Scan for the cell matching the given text and deliver its [X, Y] coordinate at center. 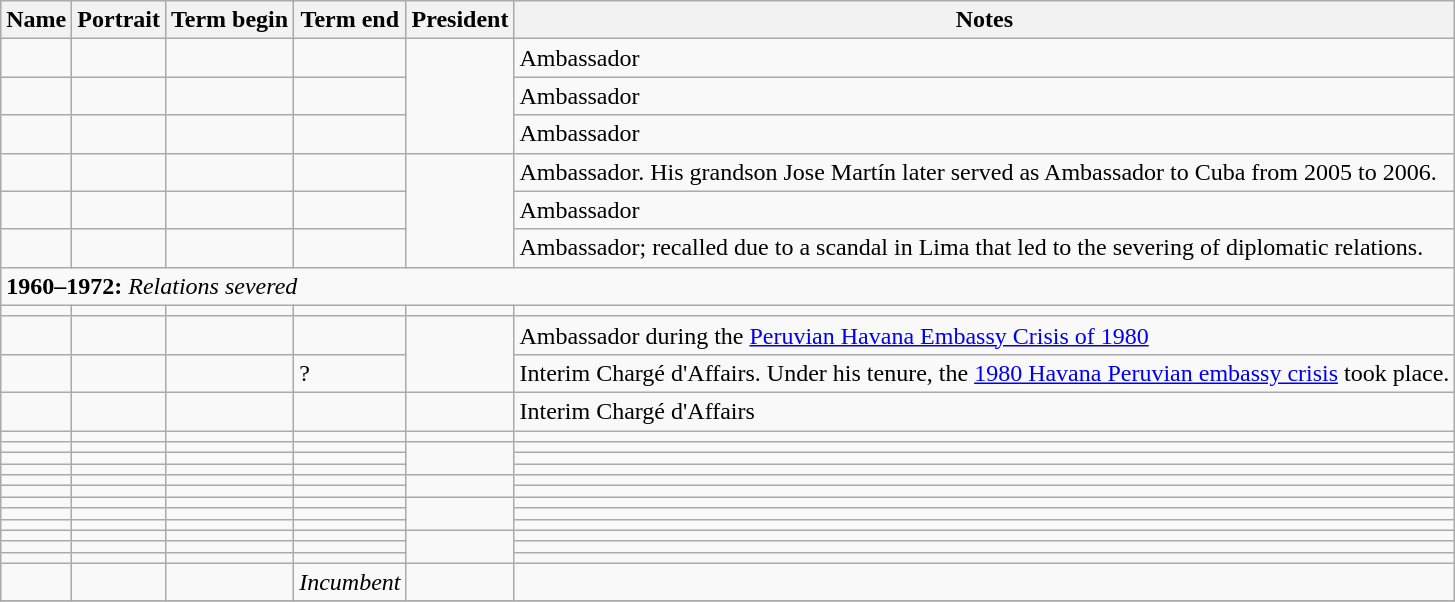
Name [36, 20]
Portrait [119, 20]
Interim Chargé d'Affairs. Under his tenure, the 1980 Havana Peruvian embassy crisis took place. [984, 373]
Interim Chargé d'Affairs [984, 411]
1960–1972: Relations severed [728, 286]
Incumbent [350, 582]
Term begin [229, 20]
Notes [984, 20]
President [460, 20]
? [350, 373]
Ambassador during the Peruvian Havana Embassy Crisis of 1980 [984, 335]
Ambassador. His grandson Jose Martín later served as Ambassador to Cuba from 2005 to 2006. [984, 172]
Term end [350, 20]
Ambassador; recalled due to a scandal in Lima that led to the severing of diplomatic relations. [984, 248]
